Detect which cell encompasses the target text, then output its (x, y) center coordinate. 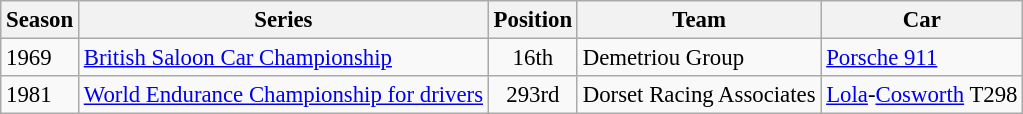
Demetriou Group (698, 58)
Car (922, 20)
Season (40, 20)
16th (532, 58)
1969 (40, 58)
Lola-Cosworth T298 (922, 95)
World Endurance Championship for drivers (283, 95)
Series (283, 20)
Position (532, 20)
Porsche 911 (922, 58)
Dorset Racing Associates (698, 95)
British Saloon Car Championship (283, 58)
1981 (40, 95)
293rd (532, 95)
Team (698, 20)
